Identify which cell holds the provided text, then report its (x, y) central coordinate. 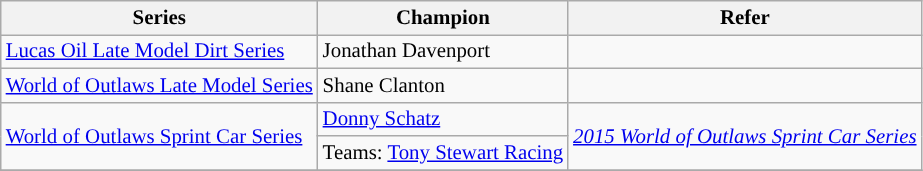
World of Outlaws Sprint Car Series (160, 136)
Lucas Oil Late Model Dirt Series (160, 51)
2015 World of Outlaws Sprint Car Series (744, 136)
Shane Clanton (443, 85)
Teams: Tony Stewart Racing (443, 153)
Champion (443, 18)
Donny Schatz (443, 119)
Series (160, 18)
World of Outlaws Late Model Series (160, 85)
Jonathan Davenport (443, 51)
Refer (744, 18)
